Locate the cell with the specified text and output its [x, y] center coordinate. 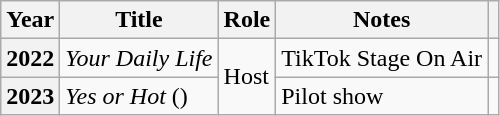
2023 [30, 96]
Notes [382, 20]
Pilot show [382, 96]
TikTok Stage On Air [382, 58]
Year [30, 20]
Your Daily Life [139, 58]
Yes or Hot () [139, 96]
Role [247, 20]
2022 [30, 58]
Host [247, 77]
Title [139, 20]
